Return [x, y] of the center of cell containing provided text 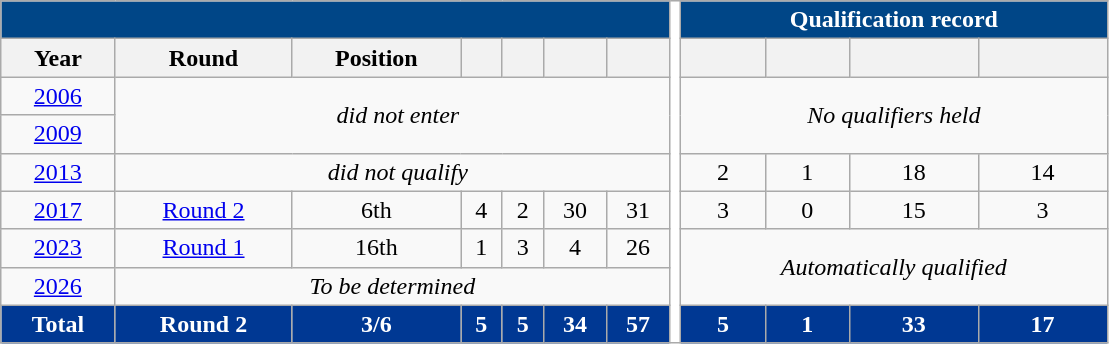
2009 [58, 134]
Automatically qualified [894, 267]
Round [204, 58]
16th [376, 248]
34 [576, 324]
did not enter [398, 115]
15 [914, 210]
2023 [58, 248]
2006 [58, 96]
2017 [58, 210]
0 [807, 210]
Position [376, 58]
No qualifiers held [894, 115]
17 [1042, 324]
did not qualify [398, 172]
57 [638, 324]
To be determined [392, 286]
30 [576, 210]
6th [376, 210]
Round 1 [204, 248]
18 [914, 172]
33 [914, 324]
3/6 [376, 324]
2026 [58, 286]
26 [638, 248]
Total [58, 324]
2013 [58, 172]
31 [638, 210]
Qualification record [894, 20]
14 [1042, 172]
Year [58, 58]
